Return (x, y) of the center of cell containing provided text 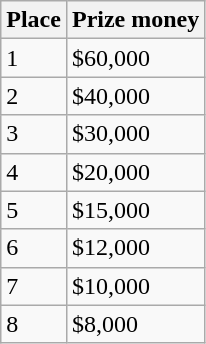
6 (34, 248)
Place (34, 20)
$20,000 (135, 172)
$12,000 (135, 248)
1 (34, 58)
2 (34, 96)
$40,000 (135, 96)
$30,000 (135, 134)
5 (34, 210)
8 (34, 324)
$60,000 (135, 58)
3 (34, 134)
4 (34, 172)
$8,000 (135, 324)
$10,000 (135, 286)
Prize money (135, 20)
$15,000 (135, 210)
7 (34, 286)
